From the cell containing the given text, extract its center point as (X, Y) coordinate. 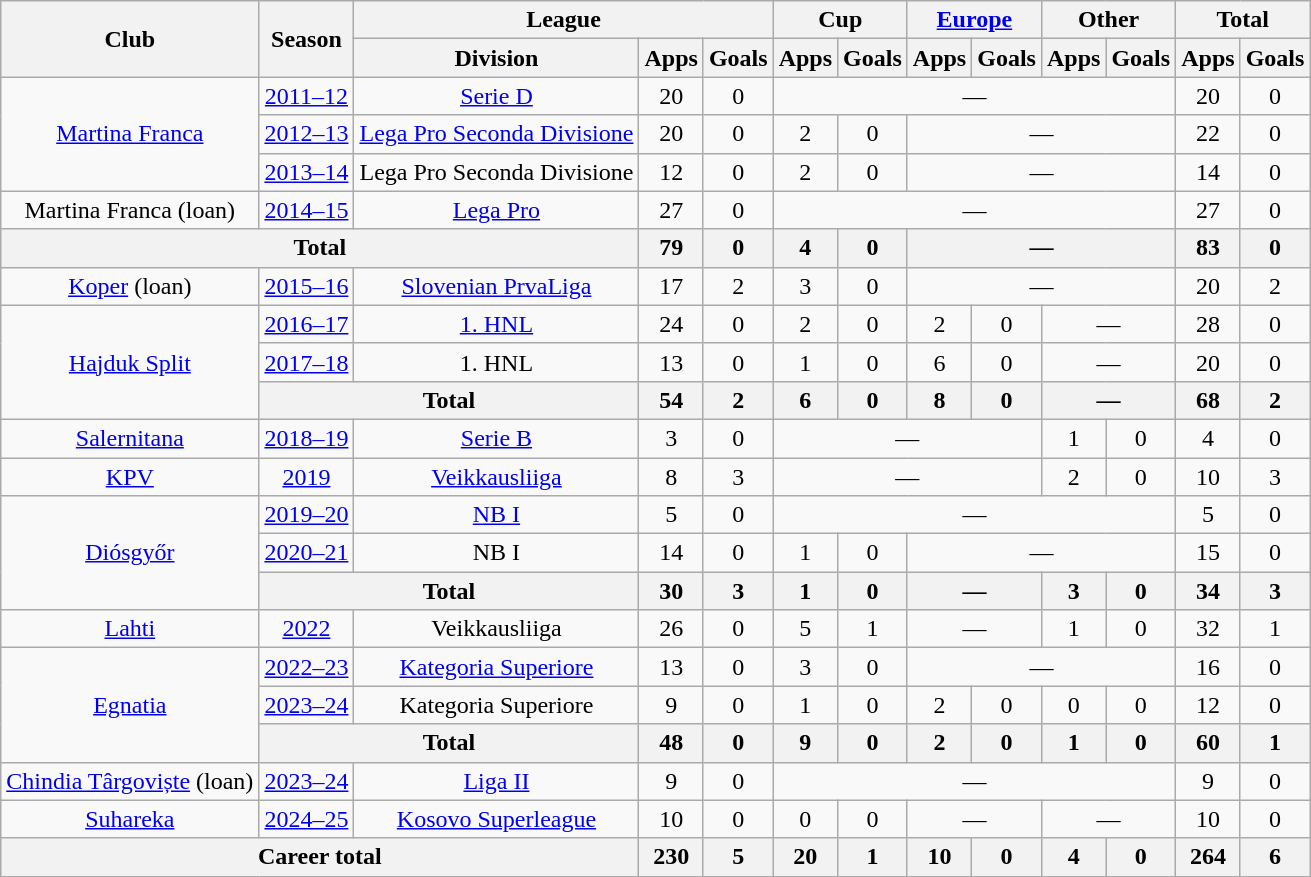
34 (1208, 591)
16 (1208, 667)
32 (1208, 629)
2012–13 (306, 134)
Serie D (496, 96)
Kosovo Superleague (496, 819)
2018–19 (306, 438)
Club (130, 39)
30 (671, 591)
KPV (130, 477)
Koper (loan) (130, 286)
2019–20 (306, 515)
28 (1208, 324)
2019 (306, 477)
26 (671, 629)
2020–21 (306, 553)
60 (1208, 743)
Slovenian PrvaLiga (496, 286)
2011–12 (306, 96)
2016–17 (306, 324)
2015–16 (306, 286)
Suhareka (130, 819)
Martina Franca (130, 134)
264 (1208, 857)
48 (671, 743)
Division (496, 58)
2022 (306, 629)
17 (671, 286)
2024–25 (306, 819)
2014–15 (306, 210)
Diósgyőr (130, 553)
Salernitana (130, 438)
2022–23 (306, 667)
54 (671, 400)
2013–14 (306, 172)
230 (671, 857)
League (564, 20)
Liga II (496, 781)
Hajduk Split (130, 362)
Cup (840, 20)
68 (1208, 400)
Lahti (130, 629)
Egnatia (130, 705)
Martina Franca (loan) (130, 210)
Chindia Târgoviște (loan) (130, 781)
2017–18 (306, 362)
Career total (320, 857)
Europe (974, 20)
Serie B (496, 438)
Other (1108, 20)
24 (671, 324)
Season (306, 39)
79 (671, 248)
15 (1208, 553)
83 (1208, 248)
22 (1208, 134)
Lega Pro (496, 210)
